Extract the [X, Y] coordinate from the center of the cell holding the provided text.  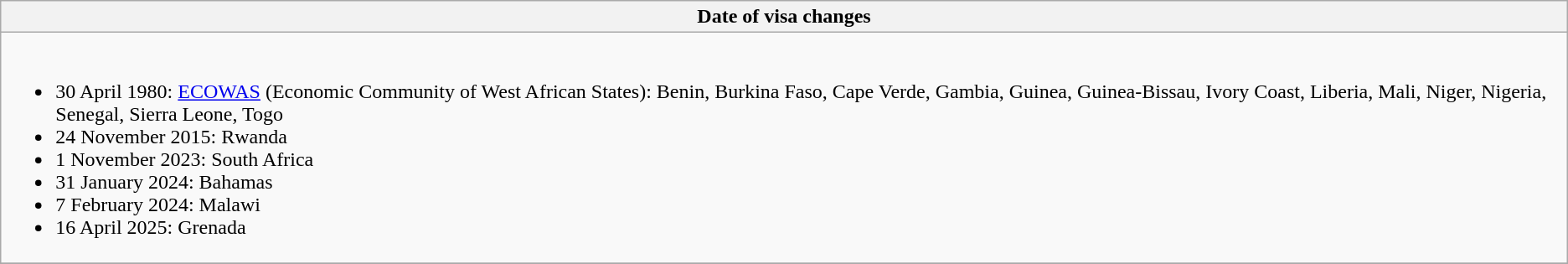
Date of visa changes [784, 17]
